Return the [X, Y] coordinate for the center point of the cell that contains the specified text.  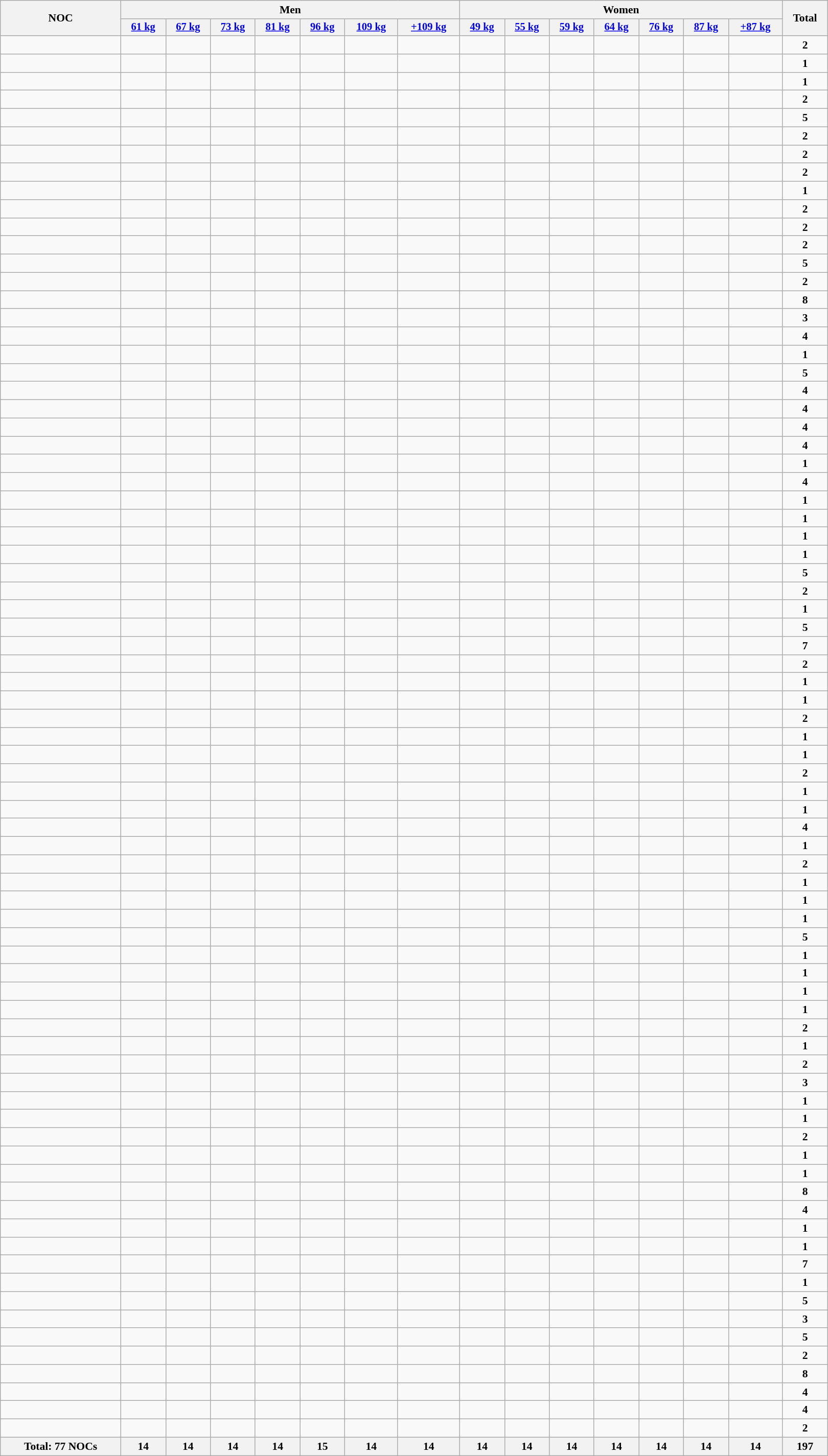
15 [323, 1447]
96 kg [323, 28]
109 kg [371, 28]
67 kg [188, 28]
81 kg [278, 28]
197 [805, 1447]
55 kg [527, 28]
59 kg [572, 28]
+109 kg [428, 28]
Total [805, 18]
Total: 77 NOCs [61, 1447]
49 kg [482, 28]
64 kg [616, 28]
Men [290, 10]
73 kg [233, 28]
Women [620, 10]
76 kg [661, 28]
+87 kg [755, 28]
87 kg [706, 28]
61 kg [143, 28]
NOC [61, 18]
